From the cell containing the given text, extract its center point as (X, Y) coordinate. 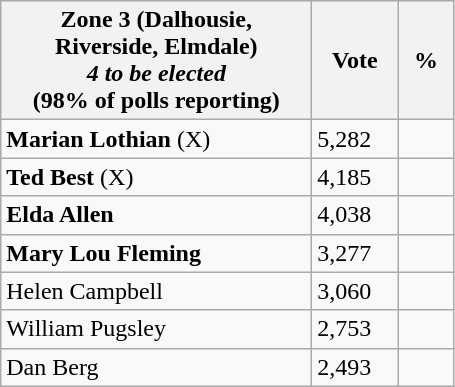
3,060 (355, 291)
Zone 3 (Dalhousie, Riverside, Elmdale) 4 to be elected (98% of polls reporting) (156, 60)
2,493 (355, 367)
Dan Berg (156, 367)
% (426, 60)
5,282 (355, 139)
2,753 (355, 329)
4,185 (355, 177)
Mary Lou Fleming (156, 253)
Vote (355, 60)
William Pugsley (156, 329)
3,277 (355, 253)
Marian Lothian (X) (156, 139)
Elda Allen (156, 215)
Helen Campbell (156, 291)
Ted Best (X) (156, 177)
4,038 (355, 215)
